Extract the (x, y) coordinate from the center of the cell holding the provided text.  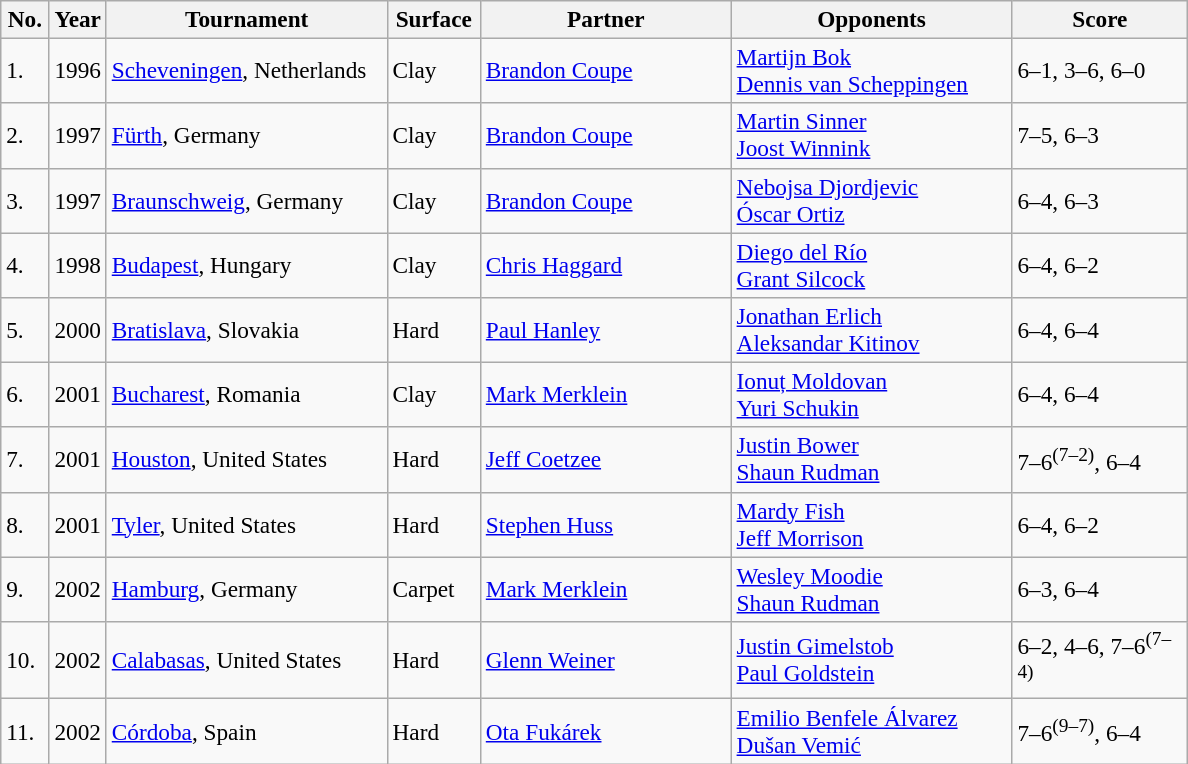
6–3, 6–4 (1100, 588)
Year (78, 19)
2000 (78, 330)
Justin Gimelstob Paul Goldstein (872, 660)
Hamburg, Germany (246, 588)
Córdoba, Spain (246, 730)
Houston, United States (246, 460)
Wesley Moodie Shaun Rudman (872, 588)
Bratislava, Slovakia (246, 330)
Nebojsa Djordjevic Óscar Ortiz (872, 200)
Martijn Bok Dennis van Scheppingen (872, 70)
6–1, 3–6, 6–0 (1100, 70)
Emilio Benfele Álvarez Dušan Vemić (872, 730)
Tournament (246, 19)
Jeff Coetzee (606, 460)
7–6(7–2), 6–4 (1100, 460)
5. (25, 330)
6. (25, 394)
6–2, 4–6, 7–6(7–4) (1100, 660)
3. (25, 200)
Calabasas, United States (246, 660)
1998 (78, 264)
Paul Hanley (606, 330)
Glenn Weiner (606, 660)
Ota Fukárek (606, 730)
Score (1100, 19)
No. (25, 19)
1996 (78, 70)
Chris Haggard (606, 264)
Partner (606, 19)
1. (25, 70)
Surface (434, 19)
10. (25, 660)
Carpet (434, 588)
Jonathan Erlich Aleksandar Kitinov (872, 330)
Stephen Huss (606, 524)
Mardy Fish Jeff Morrison (872, 524)
Justin Bower Shaun Rudman (872, 460)
Budapest, Hungary (246, 264)
11. (25, 730)
7–5, 6–3 (1100, 136)
Scheveningen, Netherlands (246, 70)
Opponents (872, 19)
Martin Sinner Joost Winnink (872, 136)
2. (25, 136)
4. (25, 264)
6–4, 6–3 (1100, 200)
7–6(9–7), 6–4 (1100, 730)
Ionuț Moldovan Yuri Schukin (872, 394)
7. (25, 460)
Diego del Río Grant Silcock (872, 264)
8. (25, 524)
Tyler, United States (246, 524)
Braunschweig, Germany (246, 200)
9. (25, 588)
Fürth, Germany (246, 136)
Bucharest, Romania (246, 394)
